From the cell containing the given text, extract its center point as (X, Y) coordinate. 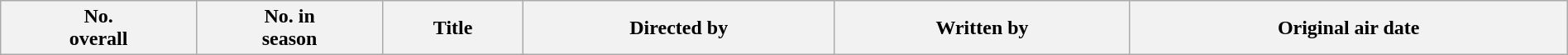
Original air date (1348, 28)
Title (453, 28)
Directed by (678, 28)
No. inseason (289, 28)
No.overall (99, 28)
Written by (982, 28)
